Provide the (x, y) coordinate of the cell's center where the given text is located.  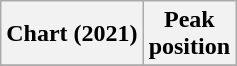
Peakposition (189, 34)
Chart (2021) (72, 34)
